Locate the cell with the specified text and output its (x, y) center coordinate. 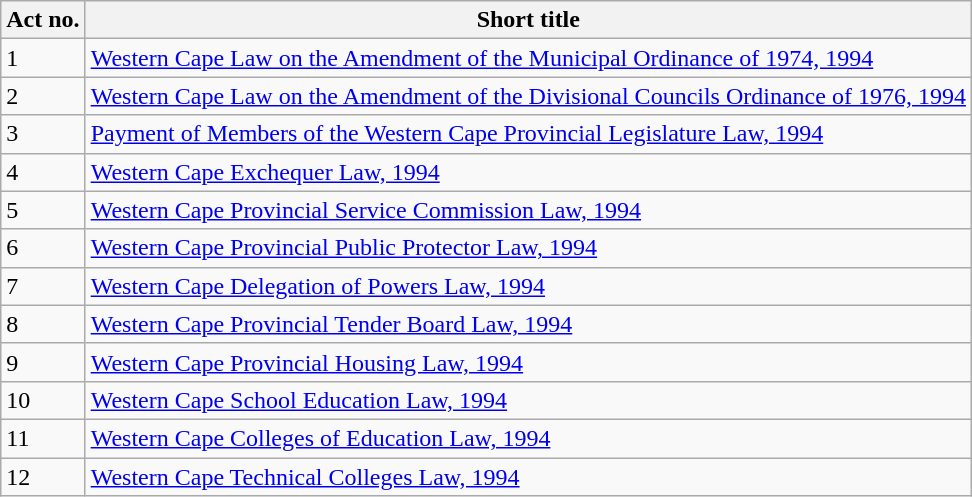
8 (43, 324)
9 (43, 362)
5 (43, 210)
6 (43, 248)
1 (43, 58)
Western Cape Provincial Public Protector Law, 1994 (528, 248)
7 (43, 286)
12 (43, 477)
10 (43, 400)
3 (43, 134)
Western Cape Provincial Service Commission Law, 1994 (528, 210)
11 (43, 438)
Western Cape Provincial Tender Board Law, 1994 (528, 324)
Short title (528, 20)
Western Cape Provincial Housing Law, 1994 (528, 362)
Payment of Members of the Western Cape Provincial Legislature Law, 1994 (528, 134)
Act no. (43, 20)
4 (43, 172)
Western Cape Exchequer Law, 1994 (528, 172)
Western Cape Delegation of Powers Law, 1994 (528, 286)
2 (43, 96)
Western Cape Law on the Amendment of the Divisional Councils Ordinance of 1976, 1994 (528, 96)
Western Cape Law on the Amendment of the Municipal Ordinance of 1974, 1994 (528, 58)
Western Cape School Education Law, 1994 (528, 400)
Western Cape Technical Colleges Law, 1994 (528, 477)
Western Cape Colleges of Education Law, 1994 (528, 438)
